Find where the given text appears and provide that cell's center as [x, y] coordinate. 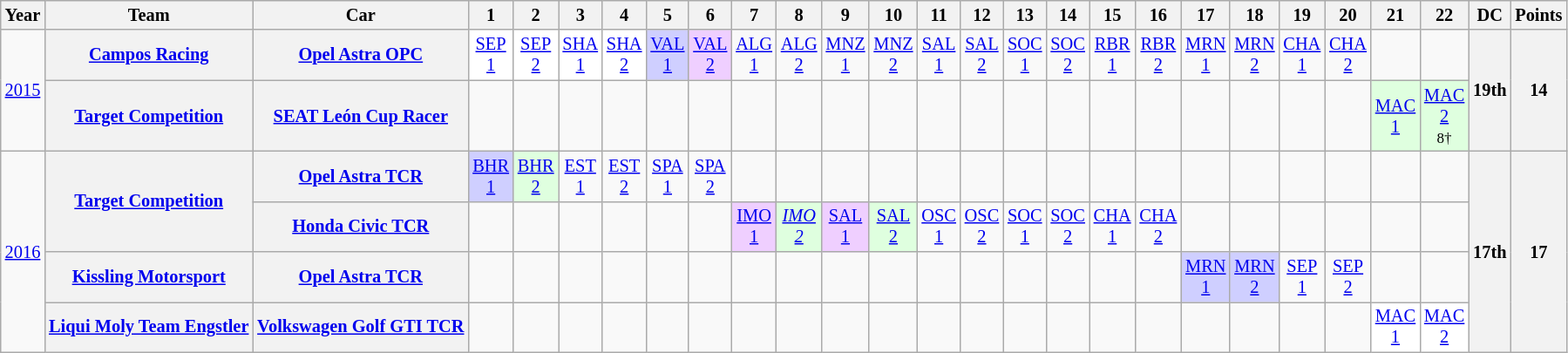
Volkswagen Golf GTI TCR [361, 327]
EST2 [624, 176]
13 [1025, 15]
MAC28† [1444, 116]
7 [754, 15]
MAC2 [1444, 327]
4 [624, 15]
18 [1254, 15]
19th [1490, 91]
EST1 [580, 176]
IMO1 [754, 227]
SHA1 [580, 55]
8 [799, 15]
Opel Astra OPC [361, 55]
DC [1490, 15]
Kissling Motorsport [148, 277]
ALG2 [799, 55]
Campos Racing [148, 55]
21 [1395, 15]
BHR2 [536, 176]
11 [938, 15]
MNZ2 [893, 55]
MNZ1 [845, 55]
SPA1 [668, 176]
1 [491, 15]
VAL2 [709, 55]
SPA2 [709, 176]
20 [1347, 15]
SEAT León Cup Racer [361, 116]
Car [361, 15]
OSC1 [938, 227]
BHR1 [491, 176]
3 [580, 15]
VAL1 [668, 55]
Points [1538, 15]
IMO2 [799, 227]
OSC2 [981, 227]
SHA2 [624, 55]
9 [845, 15]
12 [981, 15]
19 [1302, 15]
10 [893, 15]
16 [1157, 15]
Honda Civic TCR [361, 227]
Liqui Moly Team Engstler [148, 327]
5 [668, 15]
Team [148, 15]
2015 [23, 91]
ALG1 [754, 55]
15 [1112, 15]
2016 [23, 251]
6 [709, 15]
22 [1444, 15]
Year [23, 15]
RBR2 [1157, 55]
2 [536, 15]
RBR1 [1112, 55]
17th [1490, 251]
